Scan for the cell matching the given text and deliver its (x, y) coordinate at center. 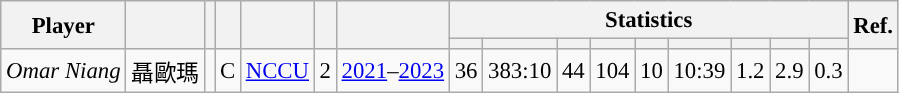
Statistics (648, 20)
383:10 (520, 71)
104 (612, 71)
聶歐瑪 (165, 71)
Ref. (873, 25)
2.9 (790, 71)
2021–2023 (392, 71)
C (228, 71)
36 (466, 71)
0.3 (828, 71)
10:39 (700, 71)
NCCU (277, 71)
2 (325, 71)
Player (64, 25)
Omar Niang (64, 71)
44 (574, 71)
1.2 (750, 71)
10 (652, 71)
